Extract the [X, Y] coordinate from the center of the cell holding the provided text.  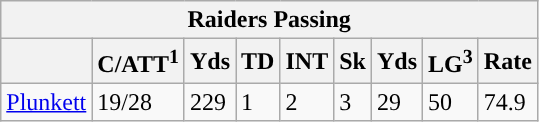
LG3 [451, 62]
29 [396, 102]
Sk [353, 62]
Plunkett [46, 102]
INT [307, 62]
19/28 [138, 102]
C/ATT1 [138, 62]
1 [258, 102]
Rate [508, 62]
3 [353, 102]
Raiders Passing [270, 20]
229 [210, 102]
TD [258, 62]
74.9 [508, 102]
2 [307, 102]
50 [451, 102]
